Extract the [x, y] coordinate from the center of the cell holding the provided text.  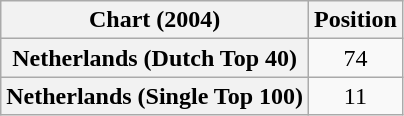
Chart (2004) [155, 20]
74 [356, 58]
Netherlands (Dutch Top 40) [155, 58]
Position [356, 20]
11 [356, 96]
Netherlands (Single Top 100) [155, 96]
